From the cell containing the given text, extract its center point as [x, y] coordinate. 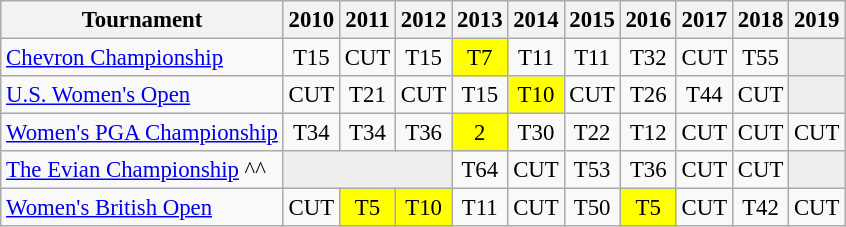
Women's British Open [142, 208]
The Evian Championship ^^ [142, 170]
T22 [592, 133]
2012 [424, 20]
2017 [704, 20]
2010 [311, 20]
2018 [760, 20]
T30 [536, 133]
2013 [480, 20]
T44 [704, 95]
T7 [480, 58]
Chevron Championship [142, 58]
2015 [592, 20]
2014 [536, 20]
T42 [760, 208]
T50 [592, 208]
Tournament [142, 20]
2016 [648, 20]
2011 [367, 20]
U.S. Women's Open [142, 95]
T64 [480, 170]
2019 [817, 20]
T21 [367, 95]
T55 [760, 58]
2 [480, 133]
T12 [648, 133]
T26 [648, 95]
T32 [648, 58]
Women's PGA Championship [142, 133]
T53 [592, 170]
